Return (X, Y) of the center of cell containing provided text 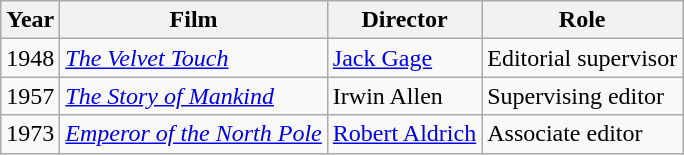
The Story of Mankind (194, 96)
1948 (30, 58)
Emperor of the North Pole (194, 134)
Role (582, 20)
Irwin Allen (404, 96)
Supervising editor (582, 96)
Year (30, 20)
Editorial supervisor (582, 58)
Director (404, 20)
Film (194, 20)
Robert Aldrich (404, 134)
1957 (30, 96)
Associate editor (582, 134)
1973 (30, 134)
The Velvet Touch (194, 58)
Jack Gage (404, 58)
